For the text-containing cell, return its midpoint in (x, y) coordinate format. 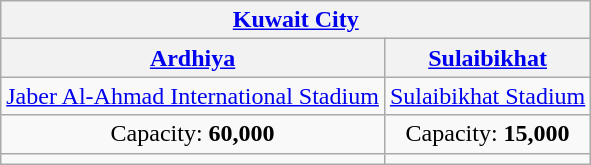
Kuwait City (296, 20)
Capacity: 15,000 (487, 134)
Sulaibikhat Stadium (487, 96)
Capacity: 60,000 (193, 134)
Sulaibikhat (487, 58)
Ardhiya (193, 58)
Jaber Al-Ahmad International Stadium (193, 96)
